Scan for the cell matching the given text and deliver its (X, Y) coordinate at center. 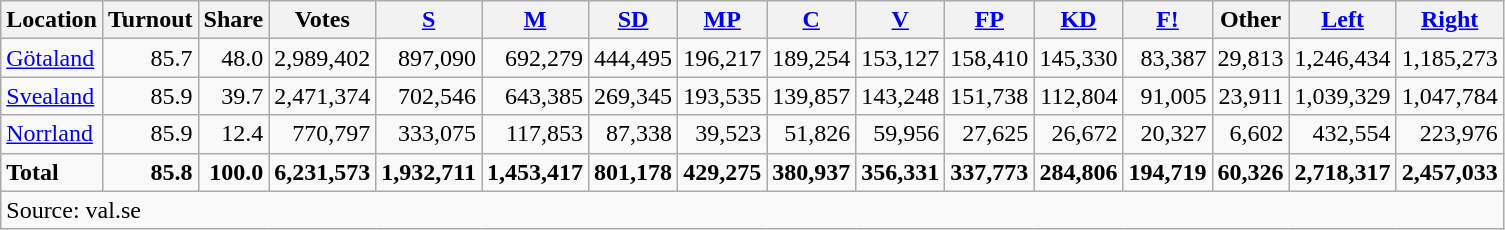
143,248 (900, 96)
Votes (322, 20)
432,554 (1342, 134)
643,385 (536, 96)
51,826 (812, 134)
897,090 (429, 58)
27,625 (990, 134)
MP (722, 20)
Left (1342, 20)
Turnout (150, 20)
Norrland (52, 134)
6,231,573 (322, 172)
Right (1450, 20)
356,331 (900, 172)
23,911 (1250, 96)
100.0 (234, 172)
S (429, 20)
Source: val.se (752, 210)
87,338 (634, 134)
194,719 (1168, 172)
193,535 (722, 96)
139,857 (812, 96)
85.8 (150, 172)
2,718,317 (1342, 172)
6,602 (1250, 134)
801,178 (634, 172)
158,410 (990, 58)
151,738 (990, 96)
39,523 (722, 134)
112,804 (1078, 96)
2,457,033 (1450, 172)
1,039,329 (1342, 96)
1,932,711 (429, 172)
1,047,784 (1450, 96)
Götaland (52, 58)
223,976 (1450, 134)
C (812, 20)
429,275 (722, 172)
26,672 (1078, 134)
60,326 (1250, 172)
Other (1250, 20)
1,453,417 (536, 172)
29,813 (1250, 58)
1,246,434 (1342, 58)
39.7 (234, 96)
380,937 (812, 172)
Svealand (52, 96)
337,773 (990, 172)
284,806 (1078, 172)
444,495 (634, 58)
59,956 (900, 134)
153,127 (900, 58)
145,330 (1078, 58)
269,345 (634, 96)
770,797 (322, 134)
91,005 (1168, 96)
12.4 (234, 134)
2,989,402 (322, 58)
48.0 (234, 58)
83,387 (1168, 58)
189,254 (812, 58)
692,279 (536, 58)
85.7 (150, 58)
Total (52, 172)
SD (634, 20)
117,853 (536, 134)
Share (234, 20)
KD (1078, 20)
Location (52, 20)
FP (990, 20)
196,217 (722, 58)
V (900, 20)
20,327 (1168, 134)
333,075 (429, 134)
F! (1168, 20)
702,546 (429, 96)
1,185,273 (1450, 58)
2,471,374 (322, 96)
M (536, 20)
